Scan for the cell matching the given text and deliver its [x, y] coordinate at center. 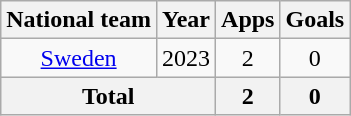
Sweden [79, 58]
Apps [248, 20]
Goals [315, 20]
Year [186, 20]
National team [79, 20]
2023 [186, 58]
Total [108, 96]
